Find where the given text appears and provide that cell's center as [X, Y] coordinate. 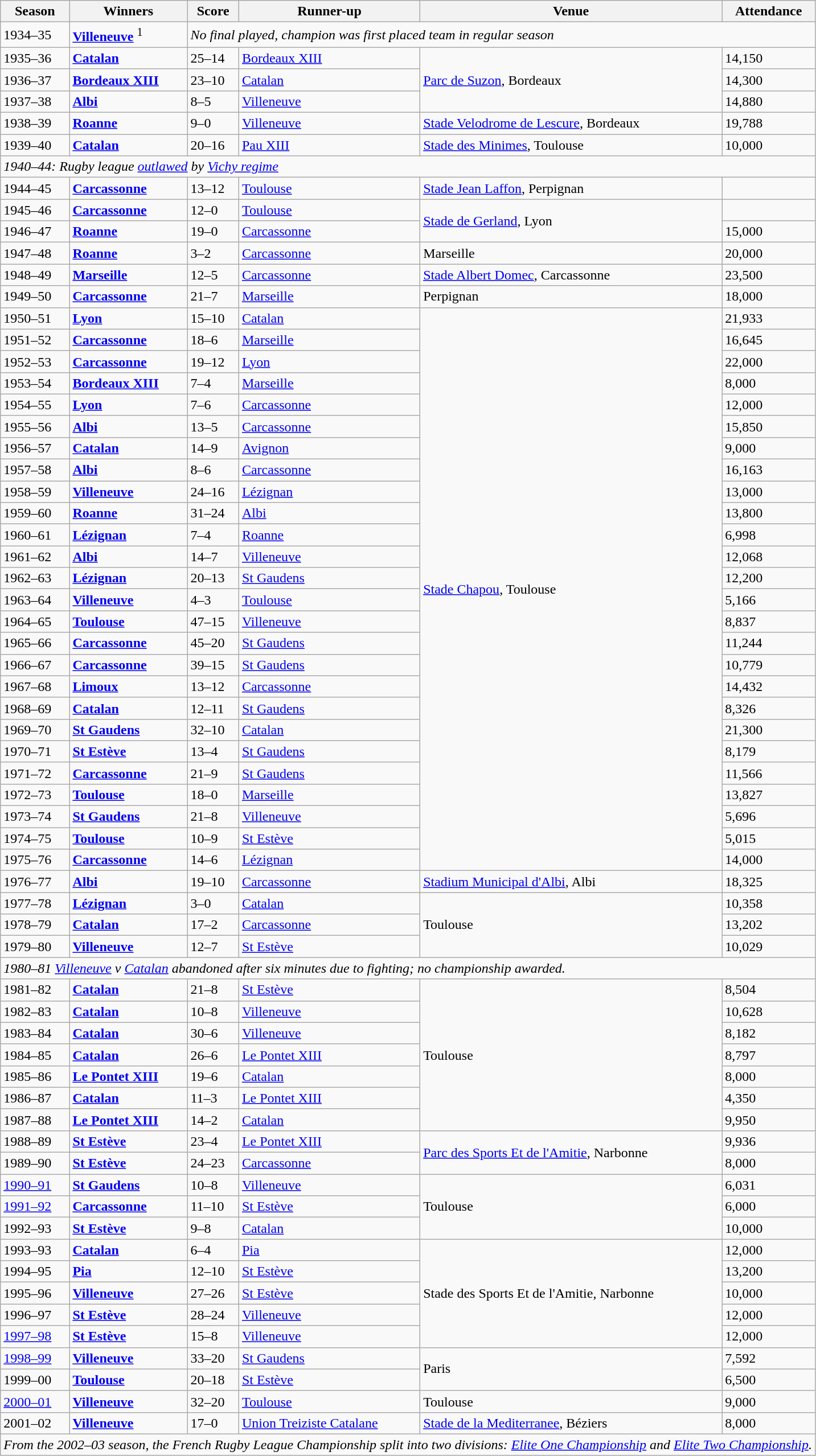
17–0 [213, 1423]
1969–70 [35, 730]
45–20 [213, 643]
3–2 [213, 253]
1993–93 [35, 1250]
Limoux [129, 686]
1946–47 [35, 232]
1949–50 [35, 297]
13,827 [769, 795]
31–24 [213, 513]
21,300 [769, 730]
6,000 [769, 1207]
Parc de Suzon, Bordeaux [571, 80]
1976–77 [35, 882]
1939–40 [35, 145]
1947–48 [35, 253]
1985–86 [35, 1076]
23–4 [213, 1141]
1966–67 [35, 665]
Attendance [769, 11]
Perpignan [571, 297]
8–6 [213, 470]
Paris [571, 1369]
12–7 [213, 947]
11–10 [213, 1207]
10,358 [769, 903]
13,000 [769, 492]
1971–72 [35, 773]
13,202 [769, 925]
19,788 [769, 124]
24–23 [213, 1163]
12,200 [769, 578]
17–2 [213, 925]
From the 2002–03 season, the French Rugby League Championship split into two divisions: Elite One Championship and Elite Two Championship. [408, 1445]
15–10 [213, 318]
14,300 [769, 80]
14,880 [769, 101]
24–16 [213, 492]
4,350 [769, 1098]
1959–60 [35, 513]
13,800 [769, 513]
14,000 [769, 860]
Parc des Sports Et de l'Amitie, Narbonne [571, 1152]
1973–74 [35, 817]
11,566 [769, 773]
1934–35 [35, 35]
12,068 [769, 557]
1950–51 [35, 318]
5,696 [769, 817]
13,200 [769, 1272]
10,628 [769, 1011]
32–10 [213, 730]
6–4 [213, 1250]
11–3 [213, 1098]
13–4 [213, 751]
8,326 [769, 708]
1940–44: Rugby league outlawed by Vichy regime [408, 167]
No final played, champion was first placed team in regular season [501, 35]
8–5 [213, 101]
27–26 [213, 1293]
Stade des Sports Et de l'Amitie, Narbonne [571, 1293]
1972–73 [35, 795]
1989–90 [35, 1163]
1981–82 [35, 990]
1997–98 [35, 1336]
10–9 [213, 838]
18,000 [769, 297]
Villeneuve 1 [129, 35]
19–0 [213, 232]
8,837 [769, 622]
Season [35, 11]
1955–56 [35, 426]
26–6 [213, 1055]
1961–62 [35, 557]
1958–59 [35, 492]
Stade Albert Domec, Carcassonne [571, 275]
1986–87 [35, 1098]
6,998 [769, 535]
22,000 [769, 361]
30–6 [213, 1033]
1960–61 [35, 535]
18–6 [213, 340]
14,150 [769, 58]
15–8 [213, 1336]
1957–58 [35, 470]
15,850 [769, 426]
8,182 [769, 1033]
2001–02 [35, 1423]
8,179 [769, 751]
1980–81 Villeneuve v Catalan abandoned after six minutes due to fighting; no championship awarded. [408, 968]
Stade de Gerland, Lyon [571, 221]
21–7 [213, 297]
1988–89 [35, 1141]
1952–53 [35, 361]
Stade de la Mediterranee, Béziers [571, 1423]
1978–79 [35, 925]
14–6 [213, 860]
14–9 [213, 448]
1951–52 [35, 340]
12–10 [213, 1272]
Stade Chapou, Toulouse [571, 589]
21,933 [769, 318]
1956–57 [35, 448]
1992–93 [35, 1228]
1998–99 [35, 1358]
1938–39 [35, 124]
1944–45 [35, 188]
25–14 [213, 58]
1962–63 [35, 578]
5,015 [769, 838]
20–13 [213, 578]
20–18 [213, 1380]
47–15 [213, 622]
1995–96 [35, 1293]
20,000 [769, 253]
14–7 [213, 557]
19–6 [213, 1076]
21–9 [213, 773]
1983–84 [35, 1033]
1970–71 [35, 751]
Stade Jean Laffon, Perpignan [571, 188]
1968–69 [35, 708]
1982–83 [35, 1011]
6,031 [769, 1185]
19–12 [213, 361]
13–5 [213, 426]
9,950 [769, 1120]
20–16 [213, 145]
Winners [129, 11]
12–0 [213, 210]
16,163 [769, 470]
5,166 [769, 600]
12–5 [213, 275]
6,500 [769, 1380]
Stade des Minimes, Toulouse [571, 145]
18–0 [213, 795]
1984–85 [35, 1055]
9,936 [769, 1141]
1937–38 [35, 101]
Stadium Municipal d'Albi, Albi [571, 882]
16,645 [769, 340]
28–24 [213, 1315]
7–6 [213, 405]
Pau XIII [329, 145]
1977–78 [35, 903]
1965–66 [35, 643]
1991–92 [35, 1207]
1974–75 [35, 838]
Score [213, 11]
1994–95 [35, 1272]
23,500 [769, 275]
18,325 [769, 882]
10,029 [769, 947]
1987–88 [35, 1120]
1975–76 [35, 860]
14,432 [769, 686]
11,244 [769, 643]
1996–97 [35, 1315]
23–10 [213, 80]
14–2 [213, 1120]
9–8 [213, 1228]
8,504 [769, 990]
Stade Velodrome de Lescure, Bordeaux [571, 124]
Venue [571, 11]
12–11 [213, 708]
Union Treiziste Catalane [329, 1423]
1935–36 [35, 58]
4–3 [213, 600]
7,592 [769, 1358]
33–20 [213, 1358]
2000–01 [35, 1401]
9–0 [213, 124]
10,779 [769, 665]
1990–91 [35, 1185]
1999–00 [35, 1380]
1953–54 [35, 383]
1945–46 [35, 210]
32–20 [213, 1401]
1936–37 [35, 80]
1963–64 [35, 600]
Runner-up [329, 11]
15,000 [769, 232]
Avignon [329, 448]
1967–68 [35, 686]
8,797 [769, 1055]
39–15 [213, 665]
3–0 [213, 903]
1979–80 [35, 947]
1964–65 [35, 622]
1948–49 [35, 275]
19–10 [213, 882]
1954–55 [35, 405]
